Output the [x, y] coordinate of the center of the cell containing the given text.  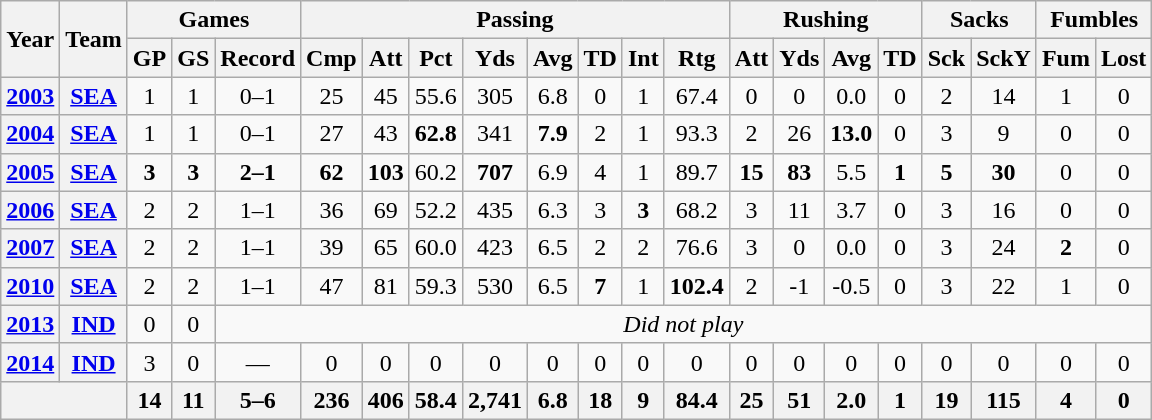
36 [332, 210]
16 [1004, 210]
707 [494, 172]
27 [332, 134]
60.2 [436, 172]
6.3 [552, 210]
Int [643, 58]
19 [946, 400]
115 [1004, 400]
423 [494, 248]
2003 [30, 96]
GP [149, 58]
Rtg [696, 58]
Did not play [684, 324]
93.3 [696, 134]
Fum [1066, 58]
SckY [1004, 58]
Fumbles [1094, 20]
83 [800, 172]
18 [600, 400]
406 [386, 400]
Pct [436, 58]
15 [751, 172]
52.2 [436, 210]
2.0 [852, 400]
67.4 [696, 96]
60.0 [436, 248]
236 [332, 400]
Passing [516, 20]
39 [332, 248]
5 [946, 172]
81 [386, 286]
59.3 [436, 286]
22 [1004, 286]
6.9 [552, 172]
Record [258, 58]
102.4 [696, 286]
55.6 [436, 96]
GS [194, 58]
2014 [30, 362]
2,741 [494, 400]
Cmp [332, 58]
30 [1004, 172]
45 [386, 96]
2013 [30, 324]
Sacks [979, 20]
62 [332, 172]
2004 [30, 134]
Lost [1123, 58]
5.5 [852, 172]
103 [386, 172]
76.6 [696, 248]
69 [386, 210]
24 [1004, 248]
47 [332, 286]
— [258, 362]
Rushing [826, 20]
7.9 [552, 134]
530 [494, 286]
51 [800, 400]
7 [600, 286]
68.2 [696, 210]
341 [494, 134]
-1 [800, 286]
26 [800, 134]
2006 [30, 210]
5–6 [258, 400]
89.7 [696, 172]
58.4 [436, 400]
84.4 [696, 400]
3.7 [852, 210]
62.8 [436, 134]
43 [386, 134]
2007 [30, 248]
13.0 [852, 134]
305 [494, 96]
65 [386, 248]
2010 [30, 286]
435 [494, 210]
Team [94, 39]
Games [214, 20]
Sck [946, 58]
Year [30, 39]
-0.5 [852, 286]
2005 [30, 172]
2–1 [258, 172]
